Find where the given text appears and provide that cell's center as (x, y) coordinate. 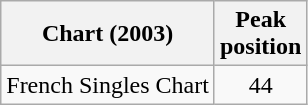
Chart (2003) (108, 34)
Peakposition (260, 34)
44 (260, 85)
French Singles Chart (108, 85)
